Provide the [X, Y] coordinate of the cell's center where the given text is located.  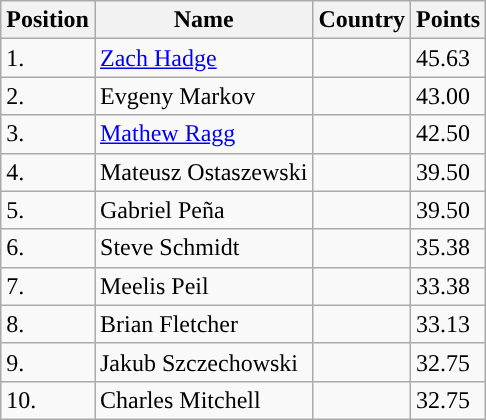
5. [48, 210]
Charles Mitchell [203, 400]
7. [48, 286]
35.38 [448, 248]
45.63 [448, 58]
42.50 [448, 134]
9. [48, 362]
2. [48, 96]
Name [203, 20]
Jakub Szczechowski [203, 362]
Position [48, 20]
Gabriel Peña [203, 210]
Meelis Peil [203, 286]
6. [48, 248]
33.38 [448, 286]
3. [48, 134]
43.00 [448, 96]
Mateusz Ostaszewski [203, 172]
Country [362, 20]
1. [48, 58]
33.13 [448, 324]
Steve Schmidt [203, 248]
Points [448, 20]
Brian Fletcher [203, 324]
Zach Hadge [203, 58]
8. [48, 324]
4. [48, 172]
10. [48, 400]
Mathew Ragg [203, 134]
Evgeny Markov [203, 96]
